Search for the cell housing the specified text and yield its [x, y] center coordinate. 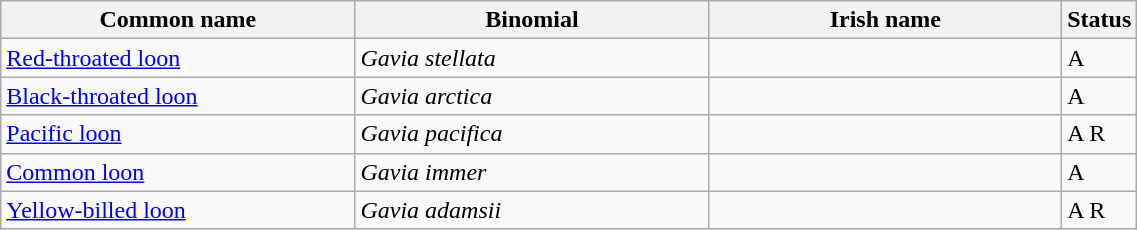
Yellow-billed loon [178, 210]
Common loon [178, 172]
Red-throated loon [178, 58]
Irish name [886, 20]
Gavia adamsii [532, 210]
Gavia pacifica [532, 134]
Black-throated loon [178, 96]
Binomial [532, 20]
Gavia arctica [532, 96]
Common name [178, 20]
Pacific loon [178, 134]
Status [1100, 20]
Gavia stellata [532, 58]
Gavia immer [532, 172]
